Detect which cell encompasses the target text, then output its (x, y) center coordinate. 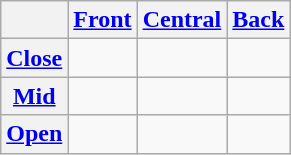
Mid (34, 96)
Central (182, 20)
Close (34, 58)
Back (258, 20)
Open (34, 134)
Front (102, 20)
